Locate the cell with the specified text and output its [x, y] center coordinate. 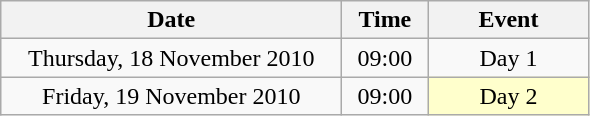
Date [172, 20]
Thursday, 18 November 2010 [172, 58]
Time [385, 20]
Day 2 [508, 96]
Event [508, 20]
Friday, 19 November 2010 [172, 96]
Day 1 [508, 58]
